Scan for the cell matching the given text and deliver its (X, Y) coordinate at center. 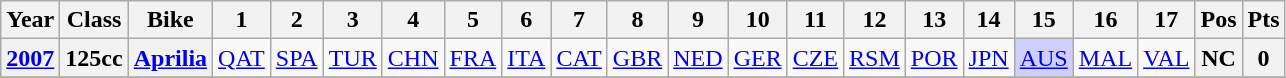
16 (1105, 20)
17 (1166, 20)
CZE (815, 58)
JPN (988, 58)
GER (758, 58)
8 (637, 20)
12 (875, 20)
GBR (637, 58)
0 (1264, 58)
QAT (242, 58)
3 (352, 20)
2007 (30, 58)
NC (1218, 58)
TUR (352, 58)
Year (30, 20)
9 (698, 20)
4 (413, 20)
15 (1044, 20)
Class (94, 20)
10 (758, 20)
POR (934, 58)
MAL (1105, 58)
AUS (1044, 58)
5 (473, 20)
ITA (526, 58)
7 (579, 20)
NED (698, 58)
CHN (413, 58)
RSM (875, 58)
Pos (1218, 20)
CAT (579, 58)
Pts (1264, 20)
13 (934, 20)
6 (526, 20)
11 (815, 20)
125cc (94, 58)
2 (296, 20)
Aprilia (170, 58)
VAL (1166, 58)
FRA (473, 58)
SPA (296, 58)
Bike (170, 20)
14 (988, 20)
1 (242, 20)
